Output the [x, y] coordinate of the center of the cell containing the given text.  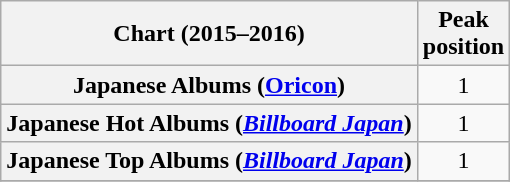
Japanese Albums (Oricon) [210, 85]
Chart (2015–2016) [210, 34]
Japanese Top Albums (Billboard Japan) [210, 161]
Japanese Hot Albums (Billboard Japan) [210, 123]
Peakposition [463, 34]
